Output the [X, Y] coordinate of the center of the cell containing the given text.  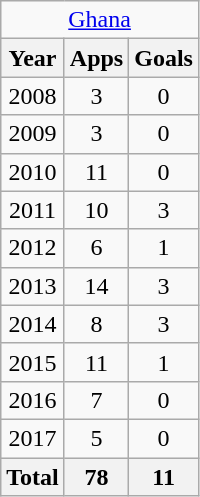
2015 [33, 362]
78 [96, 477]
8 [96, 324]
2017 [33, 438]
5 [96, 438]
Ghana [100, 20]
Total [33, 477]
2009 [33, 134]
14 [96, 286]
Year [33, 58]
2014 [33, 324]
7 [96, 400]
Goals [164, 58]
2016 [33, 400]
2013 [33, 286]
2008 [33, 96]
Apps [96, 58]
2011 [33, 210]
2010 [33, 172]
6 [96, 248]
2012 [33, 248]
10 [96, 210]
